Determine the (x, y) coordinate at the center of the cell enclosing the given text.  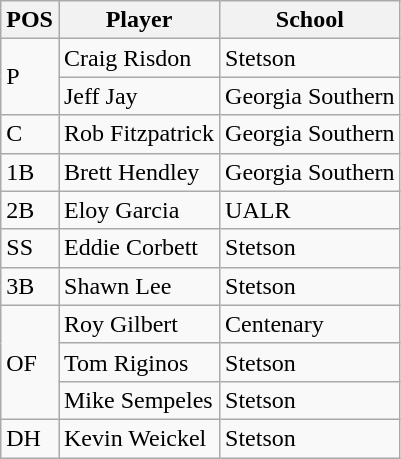
Craig Risdon (138, 58)
POS (30, 20)
UALR (310, 210)
Brett Hendley (138, 172)
1B (30, 172)
Centenary (310, 324)
Tom Riginos (138, 362)
Roy Gilbert (138, 324)
SS (30, 248)
C (30, 134)
P (30, 77)
Rob Fitzpatrick (138, 134)
Player (138, 20)
Eddie Corbett (138, 248)
Eloy Garcia (138, 210)
2B (30, 210)
OF (30, 362)
DH (30, 438)
Mike Sempeles (138, 400)
3B (30, 286)
Jeff Jay (138, 96)
School (310, 20)
Kevin Weickel (138, 438)
Shawn Lee (138, 286)
